From the cell containing the given text, extract its center point as (X, Y) coordinate. 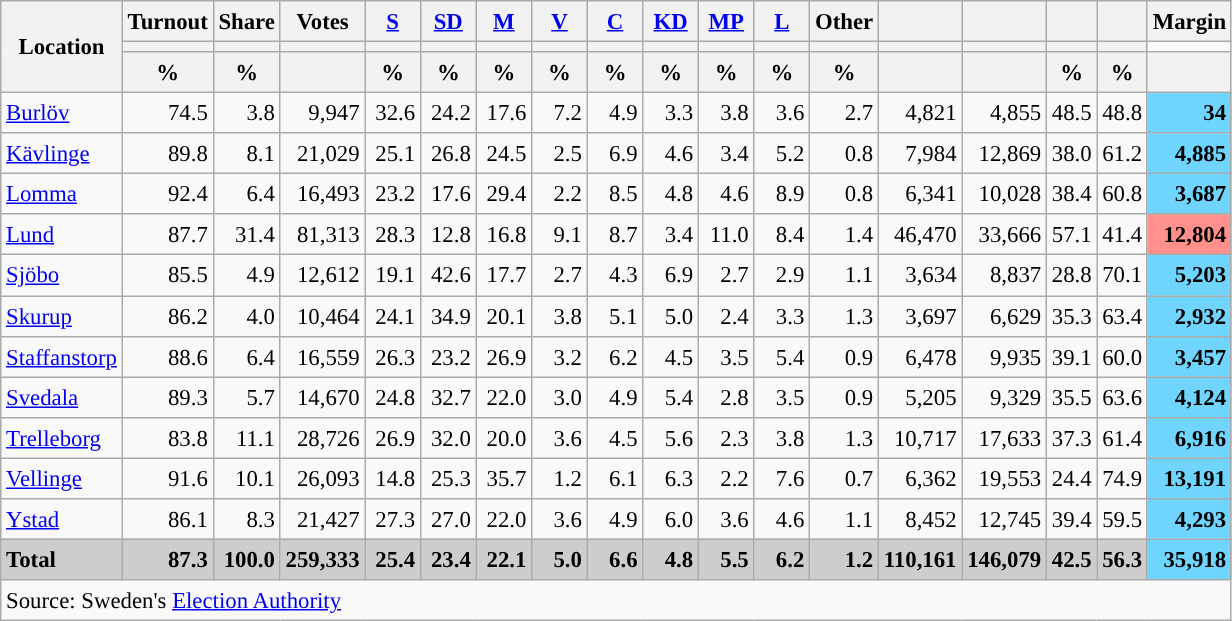
2.5 (560, 154)
46,470 (920, 234)
34 (1189, 114)
146,079 (1004, 560)
57.1 (1071, 234)
28.3 (393, 234)
48.5 (1071, 114)
14.8 (393, 478)
28,726 (322, 438)
5.6 (671, 438)
Total (62, 560)
4,124 (1189, 398)
8.9 (782, 194)
22.1 (504, 560)
5.2 (782, 154)
Location (62, 47)
8.5 (615, 194)
8.3 (246, 520)
35.3 (1071, 316)
SD (448, 22)
87.3 (168, 560)
Source: Sweden's Election Authority (616, 600)
10.1 (246, 478)
19.1 (393, 276)
Trelleborg (62, 438)
33,666 (1004, 234)
24.4 (1071, 478)
24.5 (504, 154)
5,205 (920, 398)
32.0 (448, 438)
60.0 (1122, 356)
92.4 (168, 194)
3,634 (920, 276)
2.8 (726, 398)
12,612 (322, 276)
1.4 (844, 234)
26,093 (322, 478)
V (560, 22)
20.1 (504, 316)
56.3 (1122, 560)
61.2 (1122, 154)
Lomma (62, 194)
Skurup (62, 316)
89.3 (168, 398)
26.8 (448, 154)
34.9 (448, 316)
6,916 (1189, 438)
25.1 (393, 154)
9,935 (1004, 356)
39.4 (1071, 520)
74.9 (1122, 478)
4,821 (920, 114)
81,313 (322, 234)
100.0 (246, 560)
12,804 (1189, 234)
23.4 (448, 560)
3,457 (1189, 356)
Svedala (62, 398)
6,629 (1004, 316)
Turnout (168, 22)
35.5 (1071, 398)
24.1 (393, 316)
37.3 (1071, 438)
10,717 (920, 438)
87.7 (168, 234)
14,670 (322, 398)
2.4 (726, 316)
61.4 (1122, 438)
27.3 (393, 520)
2,932 (1189, 316)
9,329 (1004, 398)
32.6 (393, 114)
4,293 (1189, 520)
83.8 (168, 438)
17.7 (504, 276)
S (393, 22)
3,697 (920, 316)
86.2 (168, 316)
74.5 (168, 114)
16,559 (322, 356)
12,869 (1004, 154)
Votes (322, 22)
9.1 (560, 234)
Share (246, 22)
38.4 (1071, 194)
27.0 (448, 520)
60.8 (1122, 194)
Kävlinge (62, 154)
63.6 (1122, 398)
26.3 (393, 356)
3.0 (560, 398)
31.4 (246, 234)
MP (726, 22)
Burlöv (62, 114)
91.6 (168, 478)
Margin (1189, 22)
KD (671, 22)
5.7 (246, 398)
6,341 (920, 194)
16,493 (322, 194)
29.4 (504, 194)
5.1 (615, 316)
2.9 (782, 276)
16.8 (504, 234)
42.5 (1071, 560)
Vellinge (62, 478)
7,984 (920, 154)
86.1 (168, 520)
48.8 (1122, 114)
Ystad (62, 520)
35.7 (504, 478)
6.0 (671, 520)
8.4 (782, 234)
10,028 (1004, 194)
19,553 (1004, 478)
2.3 (726, 438)
21,427 (322, 520)
C (615, 22)
10,464 (322, 316)
6,478 (920, 356)
4.0 (246, 316)
11.1 (246, 438)
4,885 (1189, 154)
38.0 (1071, 154)
259,333 (322, 560)
110,161 (920, 560)
6.1 (615, 478)
63.4 (1122, 316)
70.1 (1122, 276)
41.4 (1122, 234)
89.8 (168, 154)
35,918 (1189, 560)
8.7 (615, 234)
Sjöbo (62, 276)
L (782, 22)
25.4 (393, 560)
8,837 (1004, 276)
4,855 (1004, 114)
3.2 (560, 356)
20.0 (504, 438)
88.6 (168, 356)
7.2 (560, 114)
39.1 (1071, 356)
Staffanstorp (62, 356)
6.6 (615, 560)
8,452 (920, 520)
7.6 (782, 478)
59.5 (1122, 520)
28.8 (1071, 276)
17,633 (1004, 438)
12,745 (1004, 520)
24.2 (448, 114)
5.5 (726, 560)
9,947 (322, 114)
24.8 (393, 398)
M (504, 22)
8.1 (246, 154)
3,687 (1189, 194)
11.0 (726, 234)
85.5 (168, 276)
42.6 (448, 276)
13,191 (1189, 478)
Other (844, 22)
12.8 (448, 234)
0.7 (844, 478)
25.3 (448, 478)
Lund (62, 234)
5,203 (1189, 276)
21,029 (322, 154)
32.7 (448, 398)
6.3 (671, 478)
6,362 (920, 478)
4.3 (615, 276)
